Return (X, Y) of the center of cell containing provided text 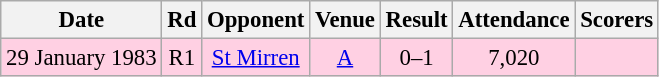
Date (82, 20)
29 January 1983 (82, 58)
Rd (182, 20)
Attendance (514, 20)
A (346, 58)
7,020 (514, 58)
0–1 (416, 58)
Scorers (617, 20)
Result (416, 20)
St Mirren (256, 58)
Opponent (256, 20)
Venue (346, 20)
R1 (182, 58)
